Return (x, y) of the center of cell containing provided text 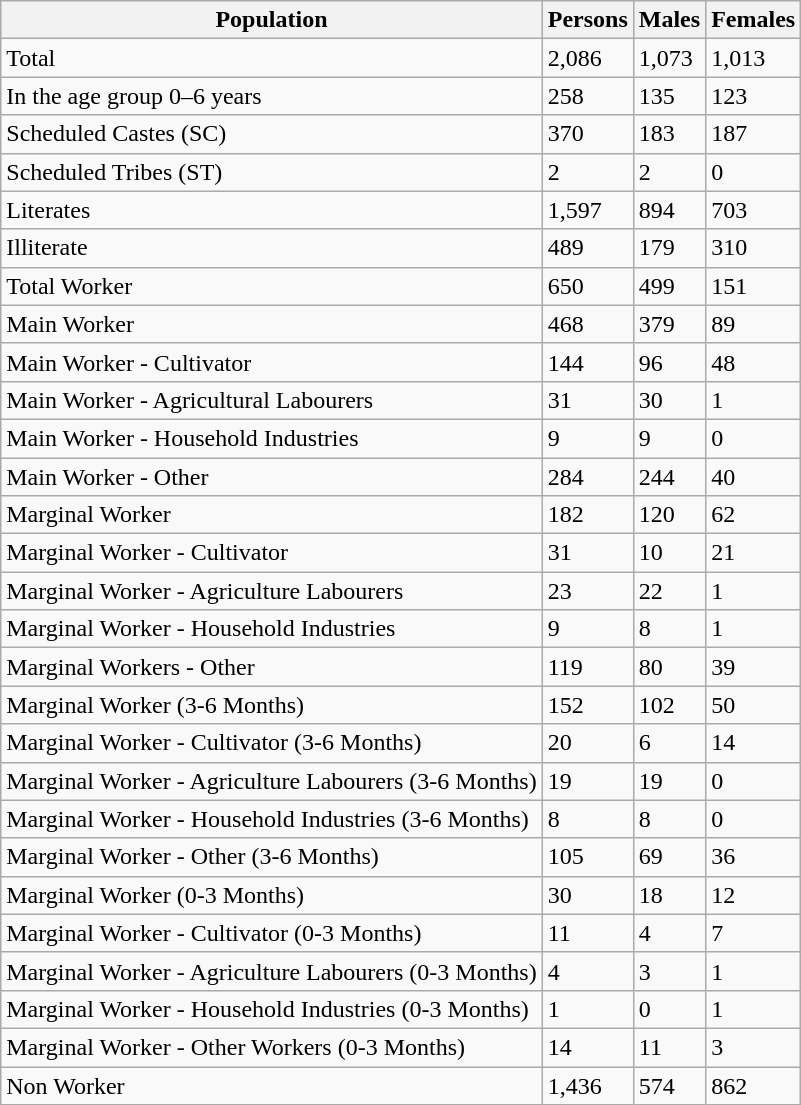
Main Worker (272, 324)
36 (754, 857)
468 (588, 324)
Marginal Worker - Other (3-6 Months) (272, 857)
Literates (272, 210)
1,073 (669, 58)
Marginal Worker - Agriculture Labourers (3-6 Months) (272, 781)
894 (669, 210)
96 (669, 362)
310 (754, 248)
Population (272, 20)
Main Worker - Other (272, 477)
69 (669, 857)
284 (588, 477)
1,436 (588, 1085)
Scheduled Castes (SC) (272, 134)
40 (754, 477)
Total Worker (272, 286)
20 (588, 743)
2,086 (588, 58)
39 (754, 667)
Marginal Worker - Other Workers (0-3 Months) (272, 1047)
Non Worker (272, 1085)
50 (754, 705)
1,013 (754, 58)
Marginal Workers - Other (272, 667)
Main Worker - Household Industries (272, 438)
152 (588, 705)
23 (588, 591)
105 (588, 857)
Marginal Worker (3-6 Months) (272, 705)
18 (669, 895)
Marginal Worker - Cultivator (272, 553)
370 (588, 134)
22 (669, 591)
123 (754, 96)
258 (588, 96)
Marginal Worker - Household Industries (272, 629)
Illiterate (272, 248)
In the age group 0–6 years (272, 96)
Females (754, 20)
574 (669, 1085)
135 (669, 96)
48 (754, 362)
862 (754, 1085)
Marginal Worker - Agriculture Labourers (0-3 Months) (272, 971)
703 (754, 210)
151 (754, 286)
21 (754, 553)
Males (669, 20)
Marginal Worker - Household Industries (3-6 Months) (272, 819)
Marginal Worker (0-3 Months) (272, 895)
7 (754, 933)
1,597 (588, 210)
Marginal Worker - Cultivator (3-6 Months) (272, 743)
Main Worker - Agricultural Labourers (272, 400)
Main Worker - Cultivator (272, 362)
182 (588, 515)
Persons (588, 20)
62 (754, 515)
183 (669, 134)
102 (669, 705)
489 (588, 248)
179 (669, 248)
Total (272, 58)
Marginal Worker - Agriculture Labourers (272, 591)
80 (669, 667)
89 (754, 324)
244 (669, 477)
120 (669, 515)
Marginal Worker - Cultivator (0-3 Months) (272, 933)
499 (669, 286)
144 (588, 362)
12 (754, 895)
119 (588, 667)
650 (588, 286)
187 (754, 134)
Scheduled Tribes (ST) (272, 172)
379 (669, 324)
6 (669, 743)
Marginal Worker (272, 515)
10 (669, 553)
Marginal Worker - Household Industries (0-3 Months) (272, 1009)
